Search for the cell housing the specified text and yield its [X, Y] center coordinate. 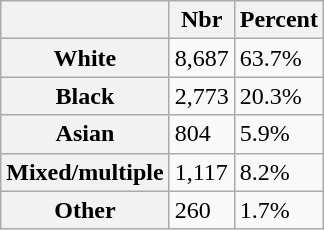
2,773 [202, 96]
Black [85, 96]
20.3% [278, 96]
5.9% [278, 134]
1,117 [202, 172]
Mixed/multiple [85, 172]
White [85, 58]
804 [202, 134]
1.7% [278, 210]
Percent [278, 20]
Asian [85, 134]
260 [202, 210]
8.2% [278, 172]
8,687 [202, 58]
Nbr [202, 20]
Other [85, 210]
63.7% [278, 58]
